Provide the [X, Y] coordinate of the cell's center where the given text is located.  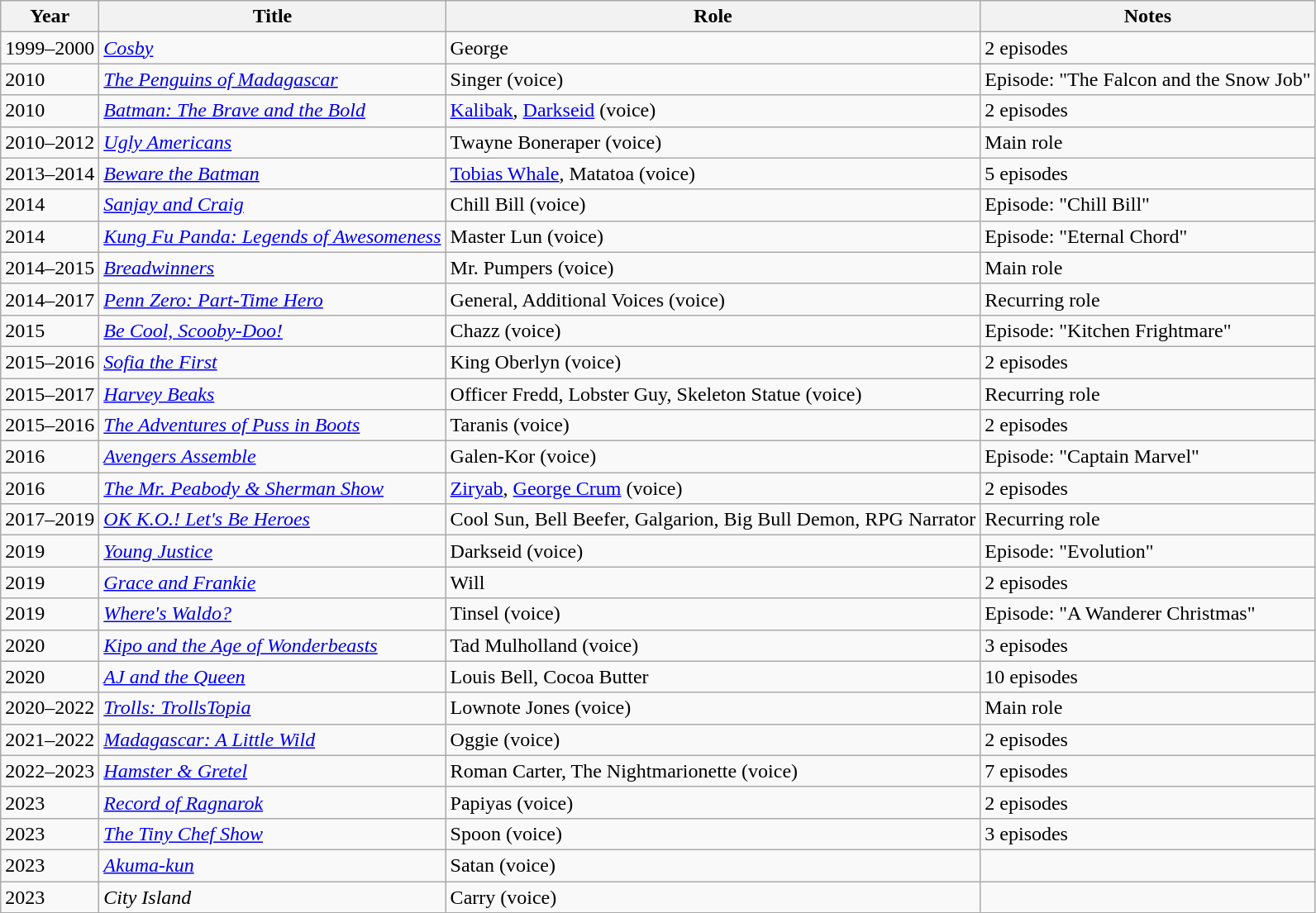
Tad Mulholland (voice) [713, 645]
Cosby [273, 48]
Sofia the First [273, 362]
Penn Zero: Part-Time Hero [273, 299]
2014–2017 [50, 299]
2010–2012 [50, 142]
Mr. Pumpers (voice) [713, 268]
Ziryab, George Crum (voice) [713, 488]
Year [50, 17]
2017–2019 [50, 520]
Be Cool, Scooby-Doo! [273, 330]
Episode: "A Wanderer Christmas" [1147, 614]
Record of Ragnarok [273, 802]
Episode: "Chill Bill" [1147, 205]
Akuma-kun [273, 865]
Singer (voice) [713, 79]
Roman Carter, The Nightmarionette (voice) [713, 771]
Madagascar: A Little Wild [273, 739]
Episode: "Captain Marvel" [1147, 457]
Twayne Boneraper (voice) [713, 142]
Carry (voice) [713, 896]
Batman: The Brave and the Bold [273, 111]
Lownote Jones (voice) [713, 708]
Episode: "Evolution" [1147, 551]
Notes [1147, 17]
Young Justice [273, 551]
Beware the Batman [273, 174]
Episode: "Eternal Chord" [1147, 236]
Satan (voice) [713, 865]
2022–2023 [50, 771]
Kalibak, Darkseid (voice) [713, 111]
Grace and Frankie [273, 583]
Tobias Whale, Matatoa (voice) [713, 174]
Chazz (voice) [713, 330]
Chill Bill (voice) [713, 205]
The Adventures of Puss in Boots [273, 426]
The Tiny Chef Show [273, 834]
Papiyas (voice) [713, 802]
Ugly Americans [273, 142]
Galen-Kor (voice) [713, 457]
Episode: "The Falcon and the Snow Job" [1147, 79]
Hamster & Gretel [273, 771]
5 episodes [1147, 174]
Officer Fredd, Lobster Guy, Skeleton Statue (voice) [713, 394]
Taranis (voice) [713, 426]
Oggie (voice) [713, 739]
Louis Bell, Cocoa Butter [713, 677]
AJ and the Queen [273, 677]
King Oberlyn (voice) [713, 362]
City Island [273, 896]
2020–2022 [50, 708]
Role [713, 17]
Avengers Assemble [273, 457]
Kipo and the Age of Wonderbeasts [273, 645]
Kung Fu Panda: Legends of Awesomeness [273, 236]
OK K.O.! Let's Be Heroes [273, 520]
2015–2017 [50, 394]
Episode: "Kitchen Frightmare" [1147, 330]
The Mr. Peabody & Sherman Show [273, 488]
Title [273, 17]
Will [713, 583]
The Penguins of Madagascar [273, 79]
2013–2014 [50, 174]
2014–2015 [50, 268]
10 episodes [1147, 677]
George [713, 48]
Breadwinners [273, 268]
Cool Sun, Bell Beefer, Galgarion, Big Bull Demon, RPG Narrator [713, 520]
Harvey Beaks [273, 394]
7 episodes [1147, 771]
1999–2000 [50, 48]
Trolls: TrollsTopia [273, 708]
General, Additional Voices (voice) [713, 299]
Darkseid (voice) [713, 551]
Spoon (voice) [713, 834]
Tinsel (voice) [713, 614]
Master Lun (voice) [713, 236]
Sanjay and Craig [273, 205]
Where's Waldo? [273, 614]
2021–2022 [50, 739]
2015 [50, 330]
